Determine the (x, y) coordinate at the center of the cell enclosing the given text.  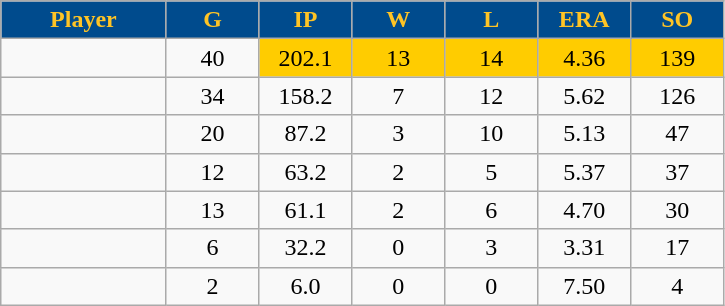
7.50 (584, 286)
30 (678, 210)
20 (212, 134)
32.2 (306, 248)
139 (678, 58)
5.62 (584, 96)
G (212, 20)
47 (678, 134)
158.2 (306, 96)
4.36 (584, 58)
4 (678, 286)
IP (306, 20)
6.0 (306, 286)
5.13 (584, 134)
40 (212, 58)
5.37 (584, 172)
17 (678, 248)
SO (678, 20)
L (492, 20)
5 (492, 172)
37 (678, 172)
63.2 (306, 172)
34 (212, 96)
Player (84, 20)
W (398, 20)
14 (492, 58)
ERA (584, 20)
4.70 (584, 210)
7 (398, 96)
126 (678, 96)
87.2 (306, 134)
3.31 (584, 248)
61.1 (306, 210)
202.1 (306, 58)
10 (492, 134)
